Provide the [x, y] coordinate of the cell's center where the given text is located.  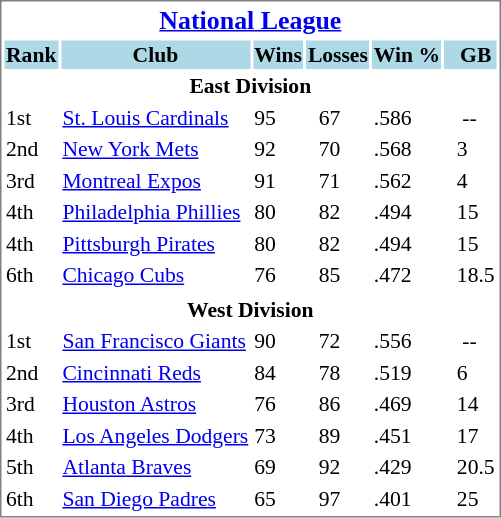
91 [278, 180]
85 [338, 275]
Philadelphia Phillies [156, 212]
Cincinnati Reds [156, 372]
.562 [406, 180]
78 [338, 372]
67 [338, 118]
San Diego Padres [156, 498]
17 [471, 436]
.469 [406, 404]
Atlanta Braves [156, 467]
National League [250, 20]
72 [338, 341]
4 [471, 180]
97 [338, 498]
.519 [406, 372]
GB [471, 54]
70 [338, 149]
Montreal Expos [156, 180]
East Division [250, 86]
14 [471, 404]
.401 [406, 498]
6 [471, 372]
84 [278, 372]
89 [338, 436]
69 [278, 467]
86 [338, 404]
Losses [338, 54]
West Division [250, 310]
5th [30, 467]
San Francisco Giants [156, 341]
3 [471, 149]
.568 [406, 149]
St. Louis Cardinals [156, 118]
95 [278, 118]
20.5 [471, 467]
Los Angeles Dodgers [156, 436]
90 [278, 341]
.451 [406, 436]
65 [278, 498]
25 [471, 498]
18.5 [471, 275]
73 [278, 436]
71 [338, 180]
.586 [406, 118]
Chicago Cubs [156, 275]
.556 [406, 341]
.429 [406, 467]
New York Mets [156, 149]
Rank [30, 54]
Club [156, 54]
.472 [406, 275]
Houston Astros [156, 404]
Wins [278, 54]
Win % [406, 54]
Pittsburgh Pirates [156, 244]
